Output the [X, Y] coordinate of the center of the cell containing the given text.  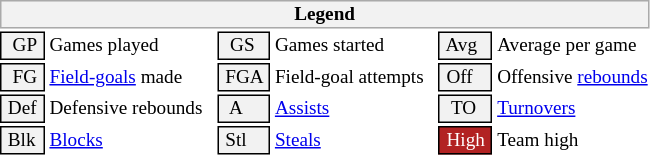
Turnovers [573, 108]
Team high [573, 140]
Assists [354, 108]
A [244, 108]
High [466, 140]
Defensive rebounds [131, 108]
TO [466, 108]
GP [22, 46]
Steals [354, 140]
Off [466, 77]
Avg [466, 46]
Field-goal attempts [354, 77]
Def [22, 108]
GS [244, 46]
FGA [244, 77]
Stl [244, 140]
Blk [22, 140]
Legend [324, 14]
Games played [131, 46]
FG [22, 77]
Field-goals made [131, 77]
Offensive rebounds [573, 77]
Games started [354, 46]
Average per game [573, 46]
Blocks [131, 140]
